Extract the (X, Y) coordinate from the center of the cell holding the provided text.  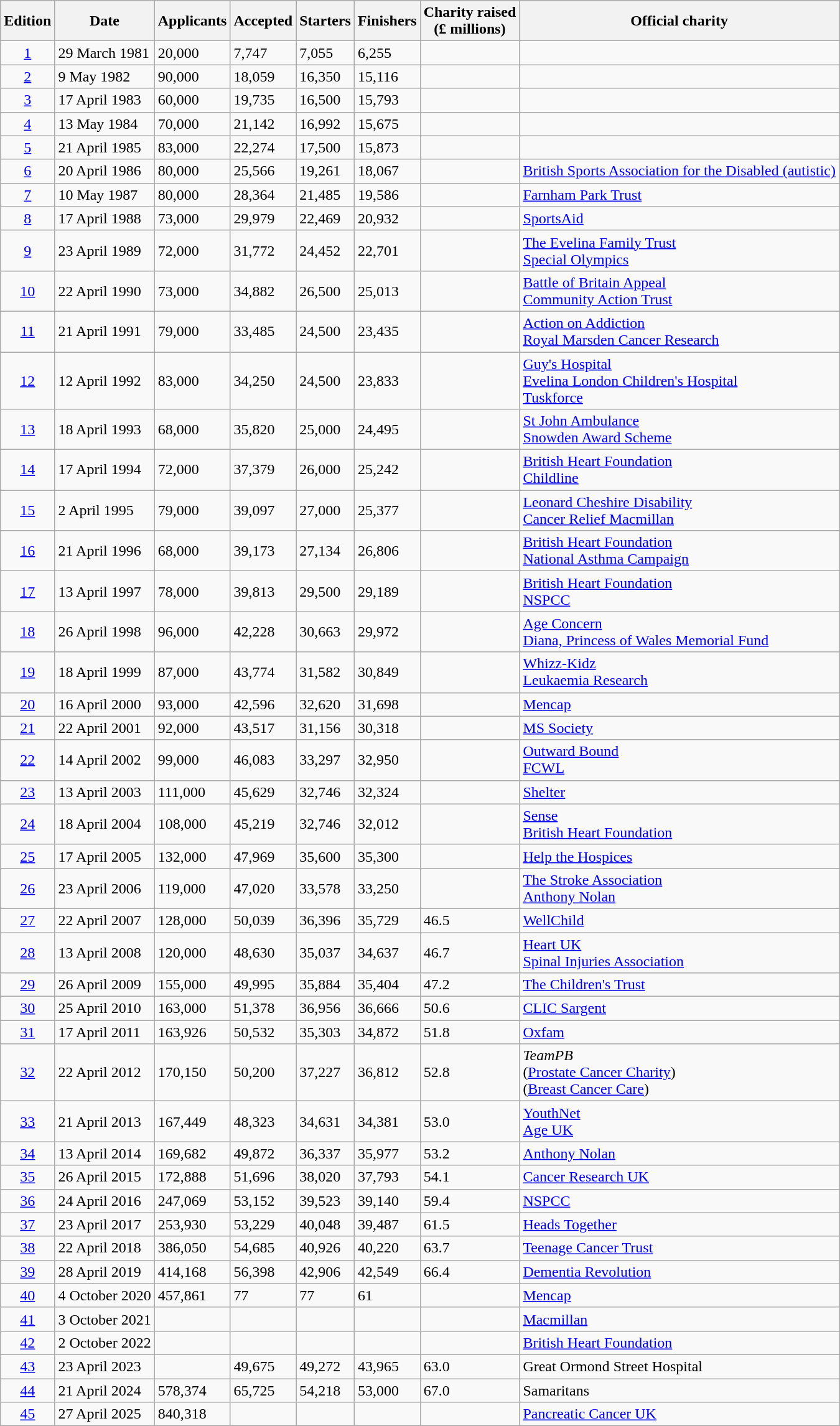
128,000 (192, 920)
37,227 (325, 1073)
18,067 (387, 171)
31 (27, 1032)
The Stroke AssociationAnthony Nolan (679, 888)
32 (27, 1073)
42,549 (387, 1272)
21 April 1991 (105, 331)
25,377 (387, 510)
22 April 1990 (105, 291)
27,000 (325, 510)
50.6 (470, 1009)
18 April 1999 (105, 672)
MS Society (679, 728)
8 (27, 218)
60,000 (192, 100)
17 April 1983 (105, 100)
18 (27, 632)
21 April 1985 (105, 147)
26 April 1998 (105, 632)
14 (27, 470)
20,932 (387, 218)
26 April 2015 (105, 1177)
19 (27, 672)
111,000 (192, 792)
43,965 (387, 1366)
19,261 (325, 171)
457,861 (192, 1295)
21 April 2013 (105, 1121)
Date (105, 21)
17,500 (325, 147)
51,378 (263, 1009)
49,872 (263, 1153)
25,242 (387, 470)
22 April 2007 (105, 920)
British Heart Foundation (679, 1343)
33,485 (263, 331)
26,000 (325, 470)
31,582 (325, 672)
NSPCC (679, 1201)
47.2 (470, 985)
12 (27, 381)
163,000 (192, 1009)
34 (27, 1153)
26 April 2009 (105, 985)
4 (27, 124)
Outward BoundFCWL (679, 760)
30,318 (387, 728)
61.5 (470, 1224)
42,596 (263, 704)
36,396 (325, 920)
24 (27, 824)
Heart UKSpinal Injuries Association (679, 952)
53.0 (470, 1121)
78,000 (192, 591)
47,020 (263, 888)
21,142 (263, 124)
25,000 (325, 429)
40,048 (325, 1224)
15,675 (387, 124)
34,637 (387, 952)
53.2 (470, 1153)
167,449 (192, 1121)
34,250 (263, 381)
24,495 (387, 429)
44 (27, 1391)
35,729 (387, 920)
British Heart FoundationNSPCC (679, 591)
28 (27, 952)
29,979 (263, 218)
42,906 (325, 1272)
49,675 (263, 1366)
2 April 1995 (105, 510)
119,000 (192, 888)
32,324 (387, 792)
47,969 (263, 856)
WellChild (679, 920)
35 (27, 1177)
20 April 1986 (105, 171)
90,000 (192, 77)
25,566 (263, 171)
163,926 (192, 1032)
132,000 (192, 856)
3 October 2021 (105, 1319)
92,000 (192, 728)
32,950 (387, 760)
23,833 (387, 381)
36,956 (325, 1009)
15,116 (387, 77)
45,219 (263, 824)
SenseBritish Heart Foundation (679, 824)
21 April 1996 (105, 551)
2 October 2022 (105, 1343)
Heads Together (679, 1224)
30,849 (387, 672)
39,097 (263, 510)
63.7 (470, 1248)
247,069 (192, 1201)
108,000 (192, 824)
19,586 (387, 195)
66.4 (470, 1272)
48,323 (263, 1121)
5 (27, 147)
50,200 (263, 1073)
St John AmbulanceSnowden Award Scheme (679, 429)
34,631 (325, 1121)
22 April 2012 (105, 1073)
9 May 1982 (105, 77)
22,701 (387, 250)
51.8 (470, 1032)
Age ConcernDiana, Princess of Wales Memorial Fund (679, 632)
13 April 1997 (105, 591)
26 (27, 888)
16 (27, 551)
35,404 (387, 985)
39,140 (387, 1201)
19,735 (263, 100)
42,228 (263, 632)
7 (27, 195)
30 (27, 1009)
Charity raised(£ millions) (470, 21)
35,303 (325, 1032)
35,977 (387, 1153)
17 April 1988 (105, 218)
32,620 (325, 704)
23,435 (387, 331)
34,872 (387, 1032)
10 (27, 291)
18 April 2004 (105, 824)
33,578 (325, 888)
40,926 (325, 1248)
840,318 (192, 1414)
70,000 (192, 124)
The Children's Trust (679, 985)
28,364 (263, 195)
54.1 (470, 1177)
41 (27, 1319)
50,039 (263, 920)
40,220 (387, 1248)
Whizz-KidzLeukaemia Research (679, 672)
15,873 (387, 147)
22 April 2018 (105, 1248)
59.4 (470, 1201)
9 (27, 250)
23 April 2006 (105, 888)
386,050 (192, 1248)
35,300 (387, 856)
23 (27, 792)
36,666 (387, 1009)
39,523 (325, 1201)
27 (27, 920)
13 (27, 429)
18 April 1993 (105, 429)
13 April 2008 (105, 952)
414,168 (192, 1272)
43,517 (263, 728)
578,374 (192, 1391)
37,793 (387, 1177)
Cancer Research UK (679, 1177)
35,884 (325, 985)
169,682 (192, 1153)
7,747 (263, 53)
52.8 (470, 1073)
22 April 2001 (105, 728)
45,629 (263, 792)
50,532 (263, 1032)
22 (27, 760)
34,882 (263, 291)
31,698 (387, 704)
170,150 (192, 1073)
51,696 (263, 1177)
22,469 (325, 218)
The Evelina Family TrustSpecial Olympics (679, 250)
18,059 (263, 77)
Guy's HospitalEvelina London Children's HospitalTuskforce (679, 381)
21 (27, 728)
28 April 2019 (105, 1272)
36,337 (325, 1153)
56,398 (263, 1272)
54,218 (325, 1391)
17 April 2011 (105, 1032)
43 (27, 1366)
35,820 (263, 429)
4 October 2020 (105, 1295)
253,930 (192, 1224)
20 (27, 704)
53,000 (387, 1391)
53,152 (263, 1201)
42 (27, 1343)
10 May 1987 (105, 195)
15,793 (387, 100)
34,381 (387, 1121)
Official charity (679, 21)
46.7 (470, 952)
33 (27, 1121)
29,189 (387, 591)
14 April 2002 (105, 760)
CLIC Sargent (679, 1009)
37 (27, 1224)
Starters (325, 21)
38,020 (325, 1177)
39,813 (263, 591)
46.5 (470, 920)
6 (27, 171)
16 April 2000 (105, 704)
Shelter (679, 792)
7,055 (325, 53)
17 April 2005 (105, 856)
65,725 (263, 1391)
Samaritans (679, 1391)
46,083 (263, 760)
53,229 (263, 1224)
20,000 (192, 53)
45 (27, 1414)
35,600 (325, 856)
67.0 (470, 1391)
35,037 (325, 952)
31,156 (325, 728)
Oxfam (679, 1032)
32,012 (387, 824)
48,630 (263, 952)
2 (27, 77)
3 (27, 100)
37,379 (263, 470)
26,500 (325, 291)
Finishers (387, 21)
21 April 2024 (105, 1391)
British Heart FoundationChildline (679, 470)
British Sports Association for the Disabled (autistic) (679, 171)
36 (27, 1201)
29 (27, 985)
11 (27, 331)
49,272 (325, 1366)
30,663 (325, 632)
40 (27, 1295)
43,774 (263, 672)
13 May 1984 (105, 124)
Dementia Revolution (679, 1272)
Battle of Britain AppealCommunity Action Trust (679, 291)
23 April 2023 (105, 1366)
12 April 1992 (105, 381)
Applicants (192, 21)
39,173 (263, 551)
29,500 (325, 591)
61 (387, 1295)
38 (27, 1248)
Great Ormond Street Hospital (679, 1366)
63.0 (470, 1366)
Leonard Cheshire DisabilityCancer Relief Macmillan (679, 510)
120,000 (192, 952)
Macmillan (679, 1319)
TeamPB (Prostate Cancer Charity)(Breast Cancer Care) (679, 1073)
24,452 (325, 250)
Teenage Cancer Trust (679, 1248)
16,500 (325, 100)
172,888 (192, 1177)
SportsAid (679, 218)
13 April 2014 (105, 1153)
33,250 (387, 888)
17 April 1994 (105, 470)
93,000 (192, 704)
16,992 (325, 124)
25 April 2010 (105, 1009)
39,487 (387, 1224)
22,274 (263, 147)
87,000 (192, 672)
1 (27, 53)
16,350 (325, 77)
Edition (27, 21)
24 April 2016 (105, 1201)
23 April 1989 (105, 250)
49,995 (263, 985)
155,000 (192, 985)
Anthony Nolan (679, 1153)
27 April 2025 (105, 1414)
54,685 (263, 1248)
British Heart FoundationNational Asthma Campaign (679, 551)
Accepted (263, 21)
27,134 (325, 551)
13 April 2003 (105, 792)
17 (27, 591)
25,013 (387, 291)
Help the Hospices (679, 856)
25 (27, 856)
Action on AddictionRoyal Marsden Cancer Research (679, 331)
23 April 2017 (105, 1224)
29,972 (387, 632)
6,255 (387, 53)
21,485 (325, 195)
96,000 (192, 632)
Pancreatic Cancer UK (679, 1414)
26,806 (387, 551)
39 (27, 1272)
29 March 1981 (105, 53)
99,000 (192, 760)
Farnham Park Trust (679, 195)
31,772 (263, 250)
15 (27, 510)
33,297 (325, 760)
YouthNetAge UK (679, 1121)
36,812 (387, 1073)
